Detect which cell encompasses the target text, then output its [x, y] center coordinate. 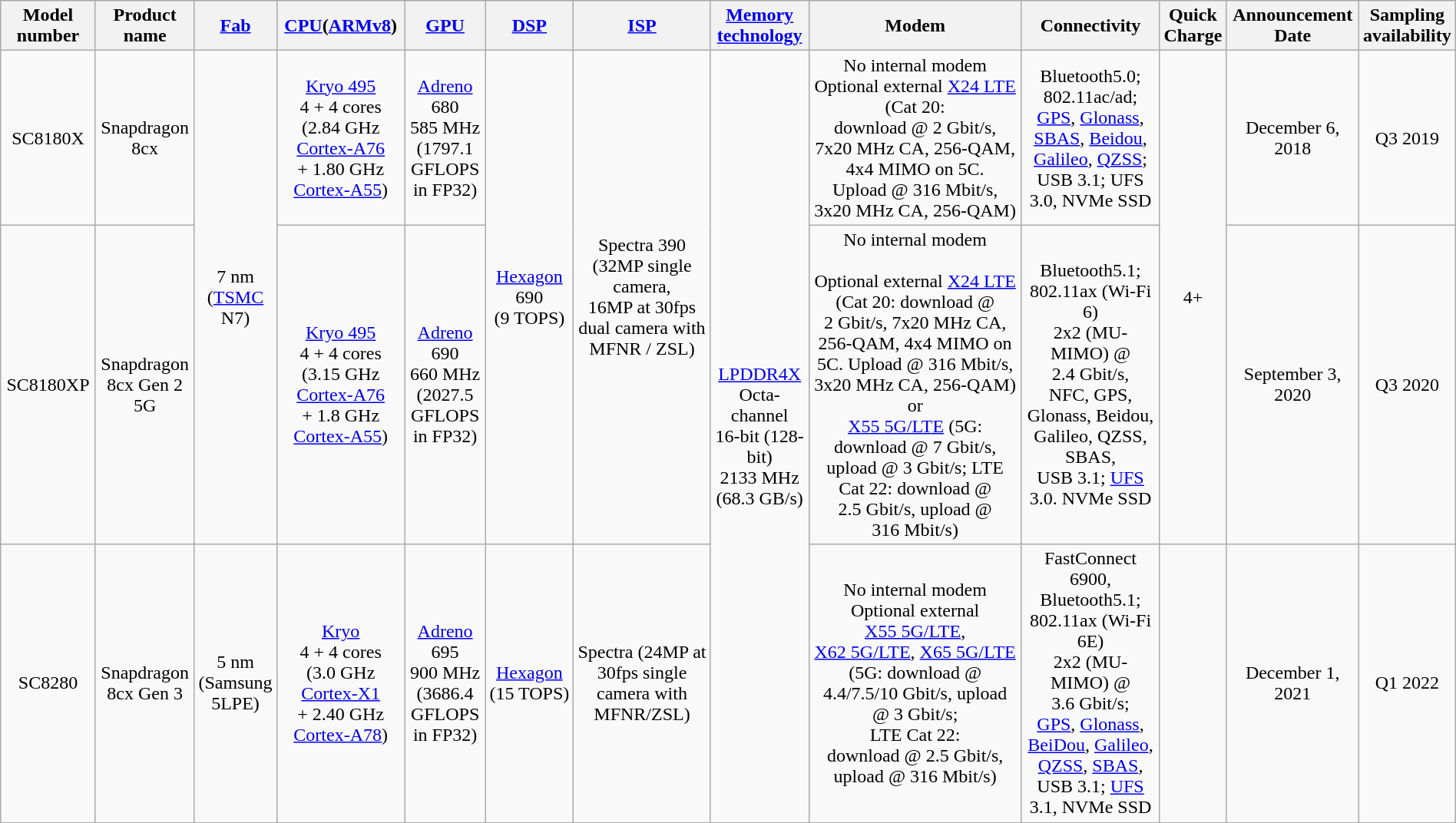
Q3 2019 [1407, 138]
Adreno 695900 MHz(3686.4GFLOPSin FP32) [445, 683]
Snapdragon8cx [144, 138]
Q1 2022 [1407, 683]
Q3 2020 [1407, 385]
Connectivity [1090, 26]
Adreno 680585 MHz(1797.1GFLOPSin FP32) [445, 138]
Hexagon(15 TOPS) [530, 683]
Hexagon690(9 TOPS) [530, 298]
ISP [642, 26]
5 nm(Samsung5LPE) [235, 683]
Fab [235, 26]
Kryo4 + 4 cores(3.0 GHz Cortex-X1+ 2.40 GHz Cortex-A78) [341, 683]
SC8180XP [48, 385]
4+ [1193, 298]
GPU [445, 26]
Spectra (24MP at 30fps single camera with MFNR/ZSL) [642, 683]
Memorytechnology [759, 26]
Bluetooth5.1;802.11ax (Wi-Fi 6) 2x2 (MU-MIMO) @ 2.4 Gbit/s, NFC, GPS, Glonass, Beidou, Galileo, QZSS, SBAS, USB 3.1; UFS 3.0. NVMe SSD [1090, 385]
September 3, 2020 [1292, 385]
Adreno 690660 MHz(2027.5GFLOPSin FP32) [445, 385]
Announcement Date [1292, 26]
SC8280 [48, 683]
LPDDR4XOcta-channel16-bit (128-bit)2133 MHz(68.3 GB/s) [759, 436]
DSP [530, 26]
Snapdragon8cx Gen 2 5G [144, 385]
Bluetooth5.0;802.11ac/ad;GPS, Glonass, SBAS, Beidou, Galileo, QZSS; USB 3.1; UFS 3.0, NVMe SSD [1090, 138]
SC8180X [48, 138]
Kryo 4954 + 4 cores(2.84 GHz Cortex-A76+ 1.80 GHz Cortex-A55) [341, 138]
Samplingavailability [1407, 26]
Model number [48, 26]
Kryo 4954 + 4 cores(3.15 GHz Cortex-A76+ 1.8 GHz Cortex-A55) [341, 385]
Snapdragon8cx Gen 3 [144, 683]
Spectra 390(32MP single camera,16MP at 30fps dual camera with MFNR / ZSL) [642, 298]
7 nm(TSMCN7) [235, 298]
QuickCharge [1193, 26]
FastConnect 6900,Bluetooth5.1;802.11ax (Wi-Fi 6E)2x2 (MU-MIMO) @ 3.6 Gbit/s; GPS, Glonass, BeiDou, Galileo, QZSS, SBAS, USB 3.1; UFS 3.1, NVMe SSD [1090, 683]
December 6, 2018 [1292, 138]
Modem [915, 26]
CPU(ARMv8) [341, 26]
Product name [144, 26]
December 1, 2021 [1292, 683]
